Pinpoint the cell where the given text exists, returning its [x, y] midpoint coordinate. 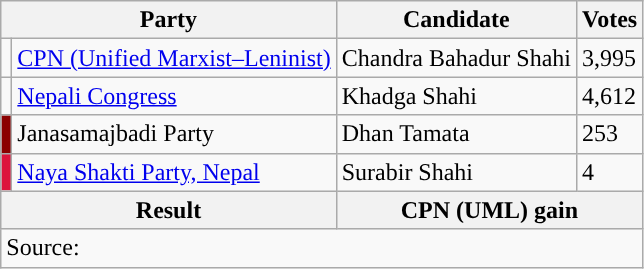
4,612 [610, 96]
4 [610, 172]
Result [168, 210]
Votes [610, 20]
253 [610, 134]
Janasamajbadi Party [174, 134]
CPN (UML) gain [490, 210]
CPN (Unified Marxist–Leninist) [174, 58]
Surabir Shahi [456, 172]
Candidate [456, 20]
Naya Shakti Party, Nepal [174, 172]
Nepali Congress [174, 96]
Source: [322, 248]
Party [168, 20]
Dhan Tamata [456, 134]
Chandra Bahadur Shahi [456, 58]
3,995 [610, 58]
Khadga Shahi [456, 96]
